Determine the [X, Y] coordinate at the center of the cell enclosing the given text.  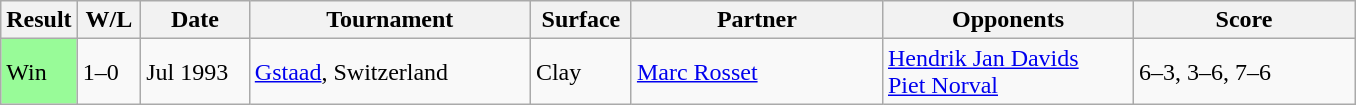
Hendrik Jan Davids Piet Norval [1008, 72]
6–3, 3–6, 7–6 [1244, 72]
Win [39, 72]
Clay [580, 72]
1–0 [109, 72]
Tournament [390, 20]
Date [196, 20]
Surface [580, 20]
Opponents [1008, 20]
Marc Rosset [756, 72]
Jul 1993 [196, 72]
Score [1244, 20]
Partner [756, 20]
W/L [109, 20]
Gstaad, Switzerland [390, 72]
Result [39, 20]
